Return [x, y] of the center of cell containing provided text 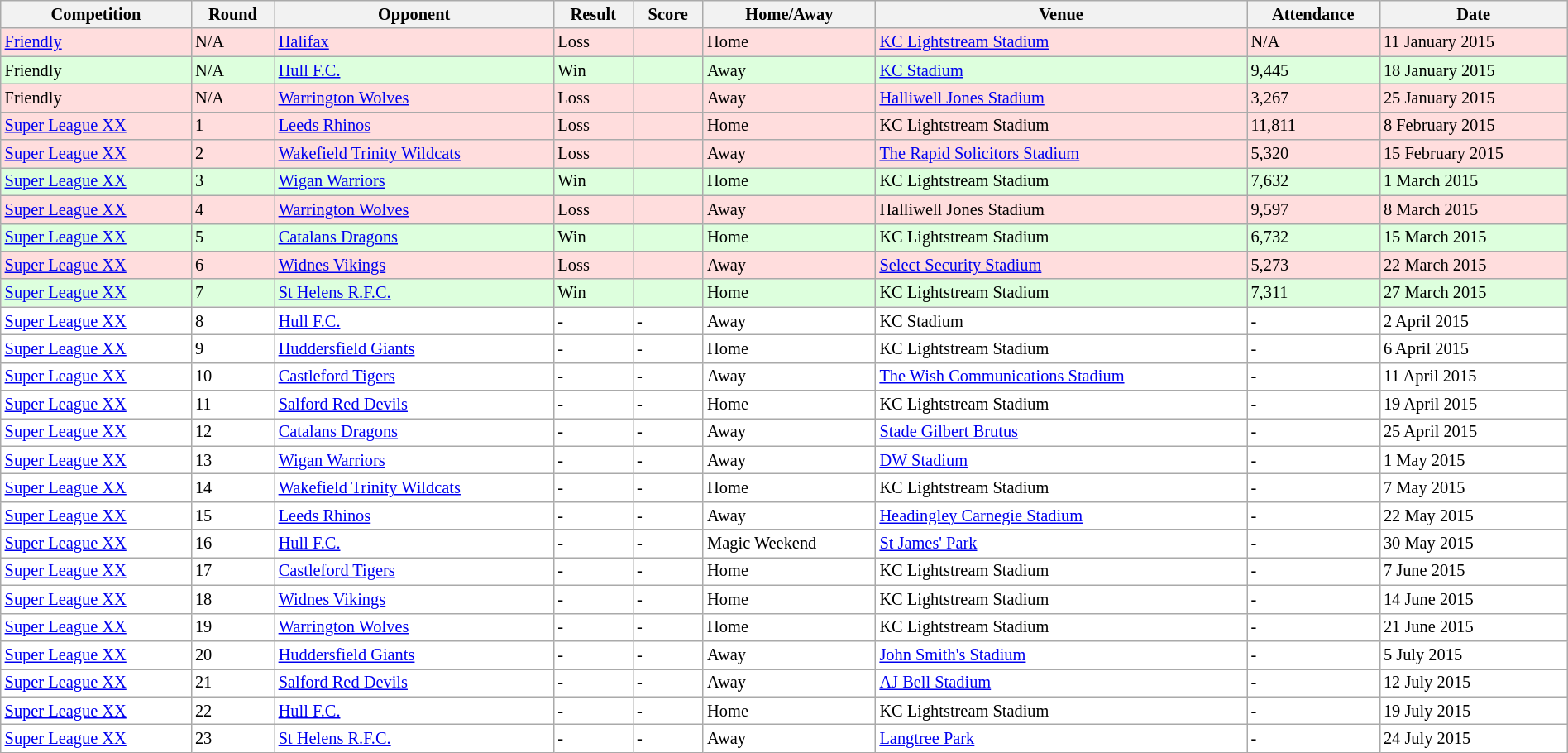
11 April 2015 [1474, 376]
3,267 [1313, 98]
20 [233, 655]
Opponent [414, 14]
The Wish Communications Stadium [1062, 376]
Stade Gilbert Brutus [1062, 432]
9,445 [1313, 70]
5,320 [1313, 154]
18 [233, 599]
8 March 2015 [1474, 209]
6 [233, 265]
6,732 [1313, 237]
18 January 2015 [1474, 70]
5 July 2015 [1474, 655]
17 [233, 571]
25 April 2015 [1474, 432]
1 March 2015 [1474, 181]
Attendance [1313, 14]
Date [1474, 14]
Magic Weekend [789, 544]
15 February 2015 [1474, 154]
The Rapid Solicitors Stadium [1062, 154]
30 May 2015 [1474, 544]
15 March 2015 [1474, 237]
11 January 2015 [1474, 42]
Round [233, 14]
27 March 2015 [1474, 293]
7,311 [1313, 293]
21 June 2015 [1474, 627]
22 March 2015 [1474, 265]
John Smith's Stadium [1062, 655]
24 July 2015 [1474, 738]
14 June 2015 [1474, 599]
15 [233, 516]
St James' Park [1062, 544]
10 [233, 376]
19 [233, 627]
11,811 [1313, 126]
9 [233, 348]
7 [233, 293]
3 [233, 181]
Score [668, 14]
12 July 2015 [1474, 683]
7,632 [1313, 181]
8 February 2015 [1474, 126]
16 [233, 544]
2 [233, 154]
14 [233, 487]
23 [233, 738]
11 [233, 405]
1 [233, 126]
Venue [1062, 14]
4 [233, 209]
Home/Away [789, 14]
5,273 [1313, 265]
13 [233, 460]
22 May 2015 [1474, 516]
19 July 2015 [1474, 711]
2 April 2015 [1474, 321]
21 [233, 683]
Competition [96, 14]
DW Stadium [1062, 460]
8 [233, 321]
12 [233, 432]
19 April 2015 [1474, 405]
Langtree Park [1062, 738]
7 May 2015 [1474, 487]
Headingley Carnegie Stadium [1062, 516]
AJ Bell Stadium [1062, 683]
22 [233, 711]
5 [233, 237]
9,597 [1313, 209]
Select Security Stadium [1062, 265]
Result [593, 14]
7 June 2015 [1474, 571]
Halifax [414, 42]
1 May 2015 [1474, 460]
6 April 2015 [1474, 348]
25 January 2015 [1474, 98]
